Identify which cell holds the provided text, then report its [X, Y] central coordinate. 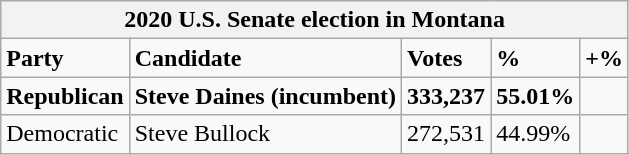
333,237 [446, 96]
+% [604, 58]
Candidate [265, 58]
2020 U.S. Senate election in Montana [315, 20]
Democratic [65, 134]
Steve Bullock [265, 134]
55.01% [536, 96]
% [536, 58]
Votes [446, 58]
272,531 [446, 134]
Party [65, 58]
44.99% [536, 134]
Republican [65, 96]
Steve Daines (incumbent) [265, 96]
